Identify which cell holds the provided text, then report its (X, Y) central coordinate. 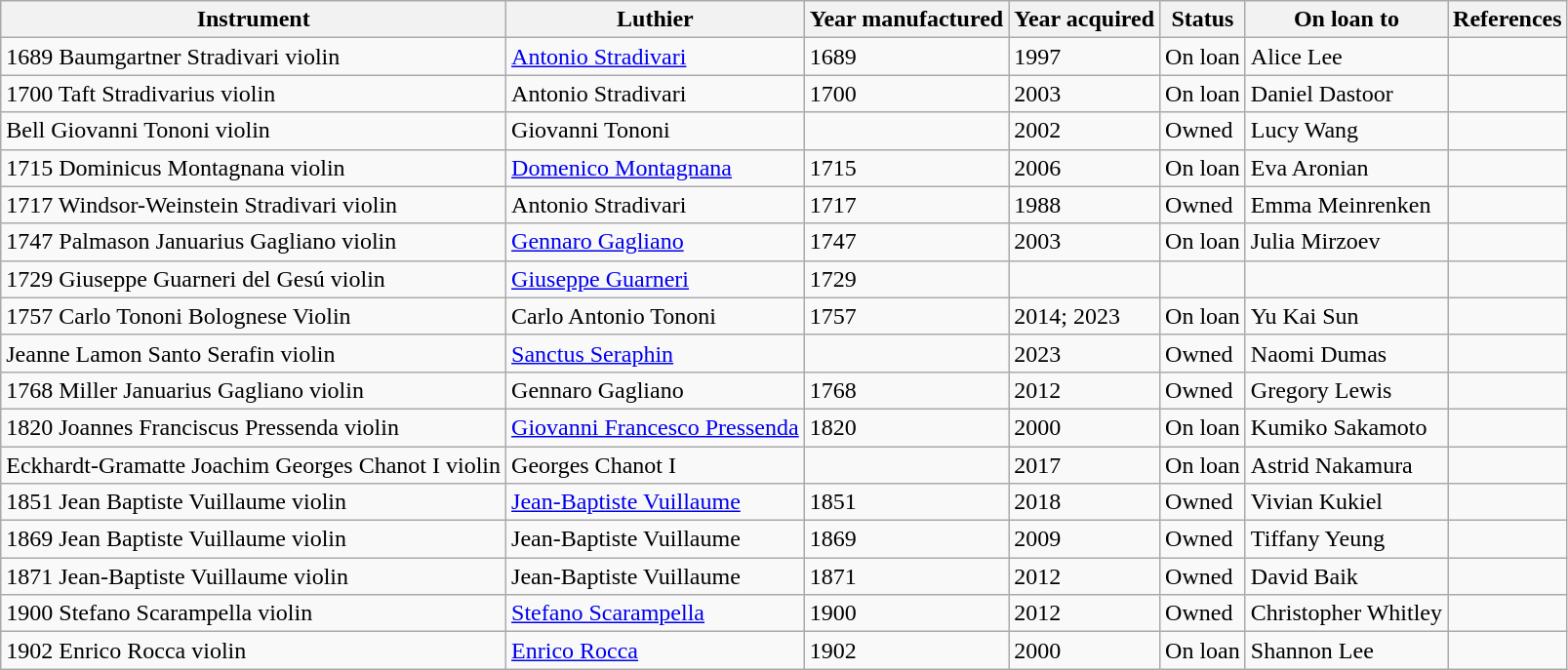
Kumiko Sakamoto (1347, 427)
Jeanne Lamon Santo Serafin violin (254, 353)
Christopher Whitley (1347, 613)
David Baik (1347, 576)
Year manufactured (906, 20)
1689 (906, 57)
Eva Aronian (1347, 168)
Instrument (254, 20)
Sanctus Seraphin (656, 353)
Lucy Wang (1347, 131)
1871 (906, 576)
1902 Enrico Rocca violin (254, 650)
1768 Miller Januarius Gagliano violin (254, 390)
1851 (906, 502)
Vivian Kukiel (1347, 502)
Julia Mirzoev (1347, 242)
1715 (906, 168)
2018 (1085, 502)
1729 Giuseppe Guarneri del Gesú violin (254, 279)
2002 (1085, 131)
1717 (906, 205)
References (1508, 20)
1700 Taft Stradivarius violin (254, 94)
Giovanni Tononi (656, 131)
1871 Jean-Baptiste Vuillaume violin (254, 576)
Giovanni Francesco Pressenda (656, 427)
Year acquired (1085, 20)
1715 Dominicus Montagnana violin (254, 168)
Emma Meinrenken (1347, 205)
Daniel Dastoor (1347, 94)
1717 Windsor-Weinstein Stradivari violin (254, 205)
1820 (906, 427)
1851 Jean Baptiste Vuillaume violin (254, 502)
1902 (906, 650)
Eckhardt-Gramatte Joachim Georges Chanot I violin (254, 465)
1700 (906, 94)
Status (1203, 20)
1768 (906, 390)
Georges Chanot I (656, 465)
Enrico Rocca (656, 650)
2006 (1085, 168)
1869 (906, 539)
Gregory Lewis (1347, 390)
1869 Jean Baptiste Vuillaume violin (254, 539)
1997 (1085, 57)
1757 (906, 316)
Luthier (656, 20)
1689 Baumgartner Stradivari violin (254, 57)
1729 (906, 279)
2009 (1085, 539)
Carlo Antonio Tononi (656, 316)
Stefano Scarampella (656, 613)
1757 Carlo Tononi Bolognese Violin (254, 316)
2023 (1085, 353)
Naomi Dumas (1347, 353)
Yu Kai Sun (1347, 316)
Tiffany Yeung (1347, 539)
1747 Palmason Januarius Gagliano violin (254, 242)
Shannon Lee (1347, 650)
2017 (1085, 465)
1747 (906, 242)
Giuseppe Guarneri (656, 279)
1820 Joannes Franciscus Pressenda violin (254, 427)
On loan to (1347, 20)
Alice Lee (1347, 57)
Domenico Montagnana (656, 168)
1900 Stefano Scarampella violin (254, 613)
1988 (1085, 205)
Bell Giovanni Tononi violin (254, 131)
2014; 2023 (1085, 316)
1900 (906, 613)
Astrid Nakamura (1347, 465)
